Output the (X, Y) coordinate of the center of the cell containing the given text.  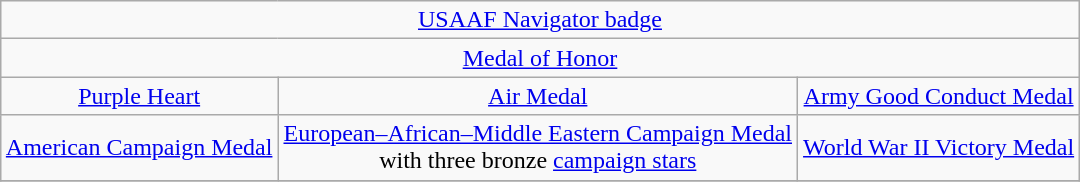
Medal of Honor (540, 58)
World War II Victory Medal (939, 148)
Army Good Conduct Medal (939, 96)
Purple Heart (139, 96)
Air Medal (538, 96)
American Campaign Medal (139, 148)
European–African–Middle Eastern Campaign Medalwith three bronze campaign stars (538, 148)
USAAF Navigator badge (540, 20)
